Output the [x, y] coordinate of the center of the cell containing the given text.  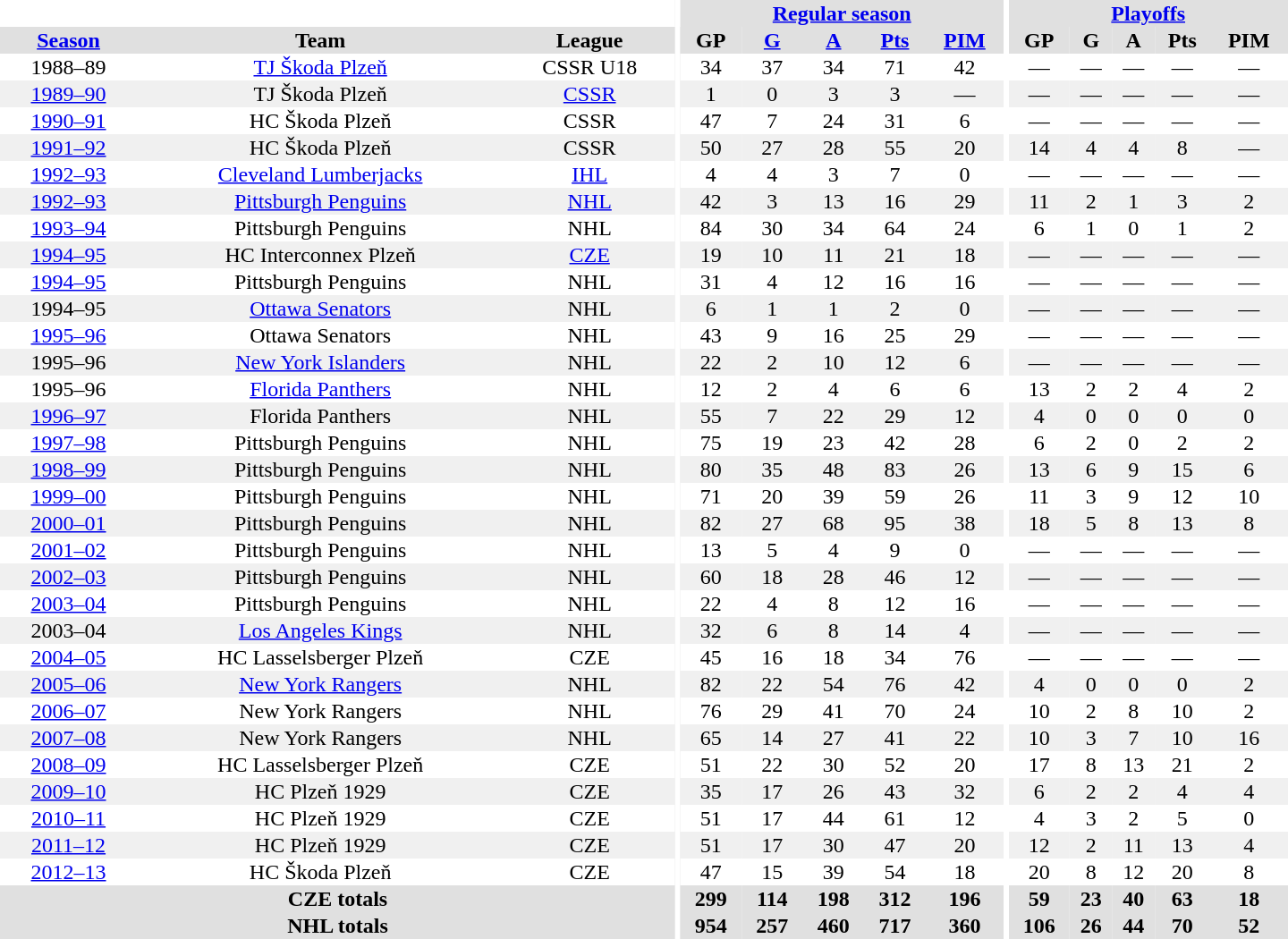
40 [1132, 899]
196 [964, 899]
299 [710, 899]
1998–99 [68, 469]
Regular season [842, 13]
198 [834, 899]
2011–12 [68, 845]
257 [773, 926]
CSSR U18 [589, 67]
60 [710, 577]
2010–11 [68, 818]
63 [1182, 899]
25 [894, 335]
61 [894, 818]
CZE totals [338, 899]
48 [834, 469]
2004–05 [68, 657]
37 [773, 67]
Season [68, 40]
114 [773, 899]
2012–13 [68, 872]
1993–94 [68, 228]
1997–98 [68, 443]
68 [834, 523]
95 [894, 523]
1990–91 [68, 121]
IHL [589, 174]
New York Islanders [320, 362]
80 [710, 469]
1999–00 [68, 496]
Cleveland Lumberjacks [320, 174]
50 [710, 148]
2005–06 [68, 684]
106 [1039, 926]
2001–02 [68, 550]
2009–10 [68, 791]
64 [894, 228]
2007–08 [68, 738]
1991–92 [68, 148]
45 [710, 657]
1988–89 [68, 67]
312 [894, 899]
NHL totals [338, 926]
2008–09 [68, 765]
84 [710, 228]
717 [894, 926]
Playoffs [1148, 13]
Team [320, 40]
HC Interconnex Plzeň [320, 255]
65 [710, 738]
460 [834, 926]
83 [894, 469]
954 [710, 926]
1996–97 [68, 416]
1989–90 [68, 94]
2000–01 [68, 523]
2006–07 [68, 711]
Los Angeles Kings [320, 630]
2002–03 [68, 577]
75 [710, 443]
38 [964, 523]
League [589, 40]
360 [964, 926]
46 [894, 577]
